Detect which cell encompasses the target text, then output its (X, Y) center coordinate. 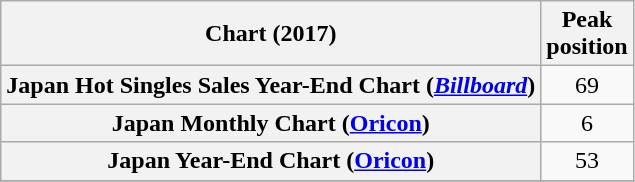
69 (587, 85)
Chart (2017) (271, 34)
Peakposition (587, 34)
Japan Monthly Chart (Oricon) (271, 123)
Japan Year-End Chart (Oricon) (271, 161)
6 (587, 123)
Japan Hot Singles Sales Year-End Chart (Billboard) (271, 85)
53 (587, 161)
